Provide the [x, y] coordinate of the cell's center where the given text is located.  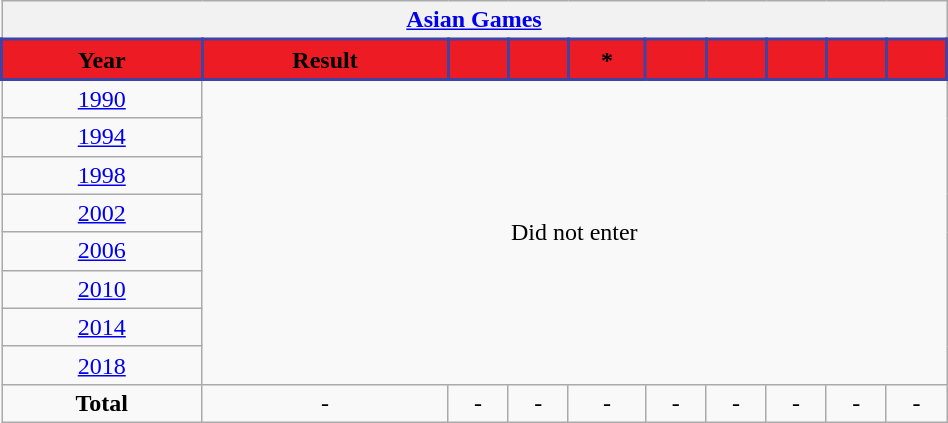
Total [102, 403]
2002 [102, 213]
2014 [102, 327]
2006 [102, 251]
2018 [102, 365]
* [607, 60]
Asian Games [474, 20]
Year [102, 60]
2010 [102, 289]
1994 [102, 137]
1990 [102, 98]
Result [325, 60]
1998 [102, 175]
Did not enter [574, 232]
